Return (x, y) of the center of cell containing provided text 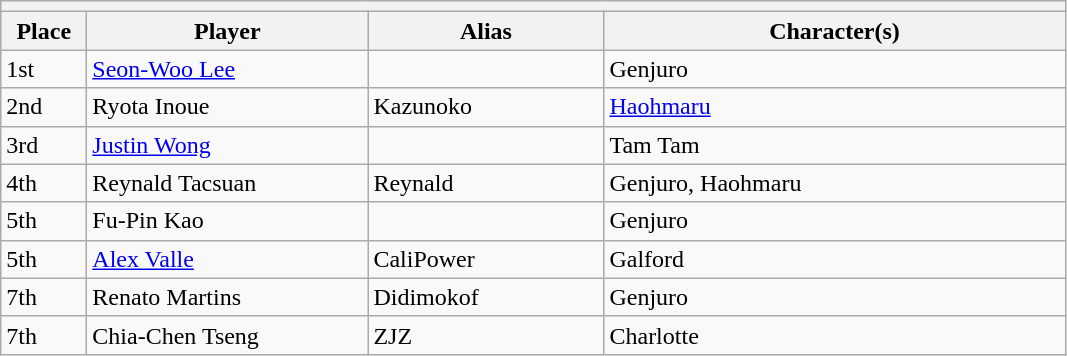
Genjuro, Haohmaru (834, 183)
Haohmaru (834, 107)
Justin Wong (228, 145)
Alias (486, 31)
3rd (44, 145)
CaliPower (486, 259)
1st (44, 69)
2nd (44, 107)
Reynald Tacsuan (228, 183)
Seon-Woo Lee (228, 69)
Chia-Chen Tseng (228, 335)
Reynald (486, 183)
Ryota Inoue (228, 107)
Kazunoko (486, 107)
ZJZ (486, 335)
Character(s) (834, 31)
Alex Valle (228, 259)
Player (228, 31)
4th (44, 183)
Renato Martins (228, 297)
Fu-Pin Kao (228, 221)
Didimokof (486, 297)
Galford (834, 259)
Tam Tam (834, 145)
Place (44, 31)
Charlotte (834, 335)
